Detect which cell encompasses the target text, then output its [x, y] center coordinate. 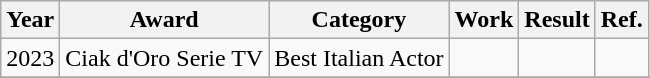
Award [164, 20]
Ref. [622, 20]
Work [484, 20]
Result [557, 20]
Ciak d'Oro Serie TV [164, 58]
2023 [30, 58]
Best Italian Actor [359, 58]
Year [30, 20]
Category [359, 20]
